Determine the (x, y) coordinate at the center of the cell enclosing the given text.  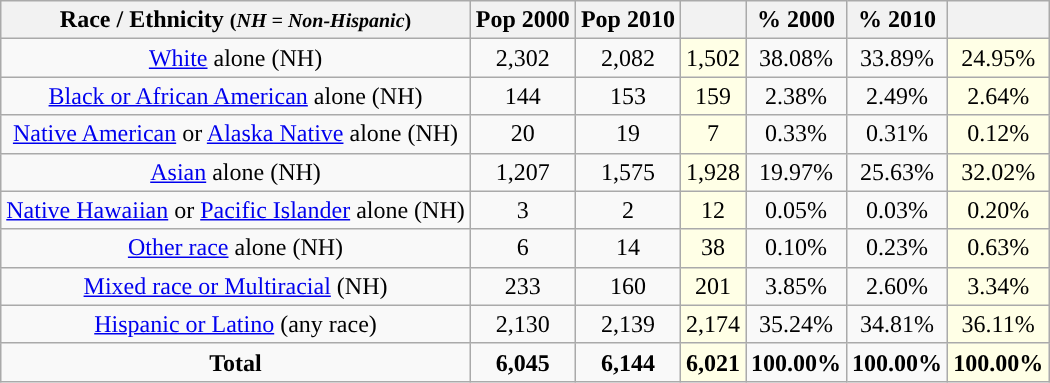
Other race alone (NH) (236, 248)
19 (628, 134)
% 2010 (898, 20)
25.63% (898, 172)
2,130 (522, 324)
2,174 (712, 324)
Native Hawaiian or Pacific Islander alone (NH) (236, 210)
6,021 (712, 362)
2.64% (998, 96)
% 2000 (796, 20)
1,502 (712, 58)
0.31% (898, 134)
0.05% (796, 210)
3 (522, 210)
159 (712, 96)
1,928 (712, 172)
20 (522, 134)
6,144 (628, 362)
0.33% (796, 134)
Black or African American alone (NH) (236, 96)
24.95% (998, 58)
32.02% (998, 172)
7 (712, 134)
12 (712, 210)
2.60% (898, 286)
Hispanic or Latino (any race) (236, 324)
0.12% (998, 134)
153 (628, 96)
Pop 2010 (628, 20)
3.85% (796, 286)
2.49% (898, 96)
2.38% (796, 96)
2 (628, 210)
33.89% (898, 58)
201 (712, 286)
2,139 (628, 324)
2,302 (522, 58)
Race / Ethnicity (NH = Non-Hispanic) (236, 20)
1,207 (522, 172)
35.24% (796, 324)
144 (522, 96)
160 (628, 286)
14 (628, 248)
6,045 (522, 362)
Mixed race or Multiracial (NH) (236, 286)
34.81% (898, 324)
38.08% (796, 58)
0.23% (898, 248)
0.03% (898, 210)
Pop 2000 (522, 20)
38 (712, 248)
233 (522, 286)
3.34% (998, 286)
19.97% (796, 172)
0.10% (796, 248)
6 (522, 248)
36.11% (998, 324)
Asian alone (NH) (236, 172)
Native American or Alaska Native alone (NH) (236, 134)
2,082 (628, 58)
White alone (NH) (236, 58)
0.20% (998, 210)
1,575 (628, 172)
0.63% (998, 248)
Total (236, 362)
